Provide the (X, Y) coordinate of the cell's center where the given text is located.  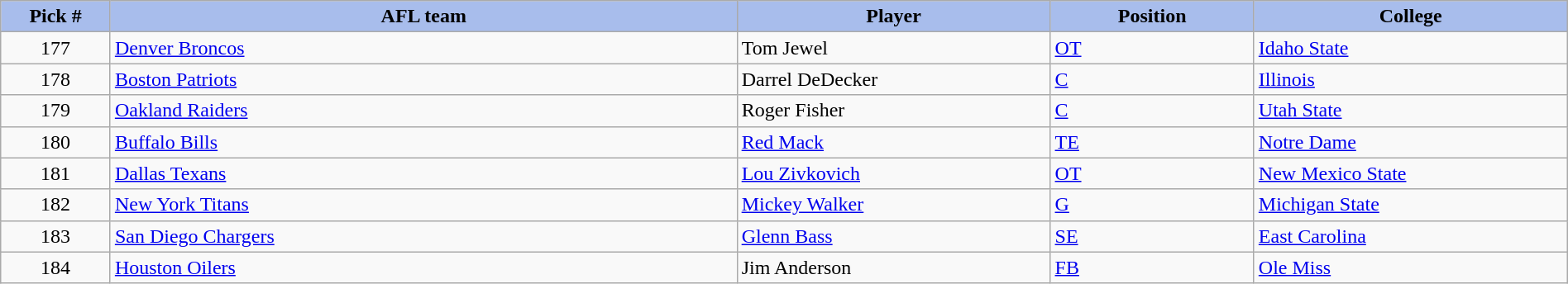
Oakland Raiders (423, 111)
Darrel DeDecker (893, 79)
Utah State (1411, 111)
Michigan State (1411, 205)
TE (1152, 142)
East Carolina (1411, 236)
Notre Dame (1411, 142)
Boston Patriots (423, 79)
G (1152, 205)
SE (1152, 236)
Denver Broncos (423, 48)
Red Mack (893, 142)
Lou Zivkovich (893, 173)
AFL team (423, 17)
Roger Fisher (893, 111)
College (1411, 17)
New York Titans (423, 205)
181 (56, 173)
179 (56, 111)
FB (1152, 267)
180 (56, 142)
Houston Oilers (423, 267)
Tom Jewel (893, 48)
Glenn Bass (893, 236)
Dallas Texans (423, 173)
Ole Miss (1411, 267)
Jim Anderson (893, 267)
178 (56, 79)
Idaho State (1411, 48)
Mickey Walker (893, 205)
177 (56, 48)
Buffalo Bills (423, 142)
182 (56, 205)
Position (1152, 17)
184 (56, 267)
San Diego Chargers (423, 236)
Player (893, 17)
Pick # (56, 17)
Illinois (1411, 79)
183 (56, 236)
New Mexico State (1411, 173)
